For the text-containing cell, return its midpoint in [X, Y] coordinate format. 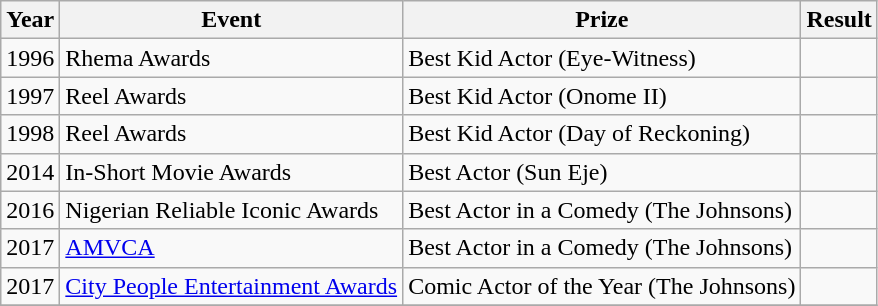
Result [839, 20]
Prize [602, 20]
2014 [30, 172]
Rhema Awards [232, 58]
1998 [30, 134]
Best Kid Actor (Day of Reckoning) [602, 134]
In-Short Movie Awards [232, 172]
Best Actor (Sun Eje) [602, 172]
1996 [30, 58]
Nigerian Reliable Iconic Awards [232, 210]
Year [30, 20]
Best Kid Actor (Eye-Witness) [602, 58]
City People Entertainment Awards [232, 286]
Comic Actor of the Year (The Johnsons) [602, 286]
Best Kid Actor (Onome II) [602, 96]
2016 [30, 210]
1997 [30, 96]
AMVCA [232, 248]
Event [232, 20]
